From the cell containing the given text, extract its center point as [X, Y] coordinate. 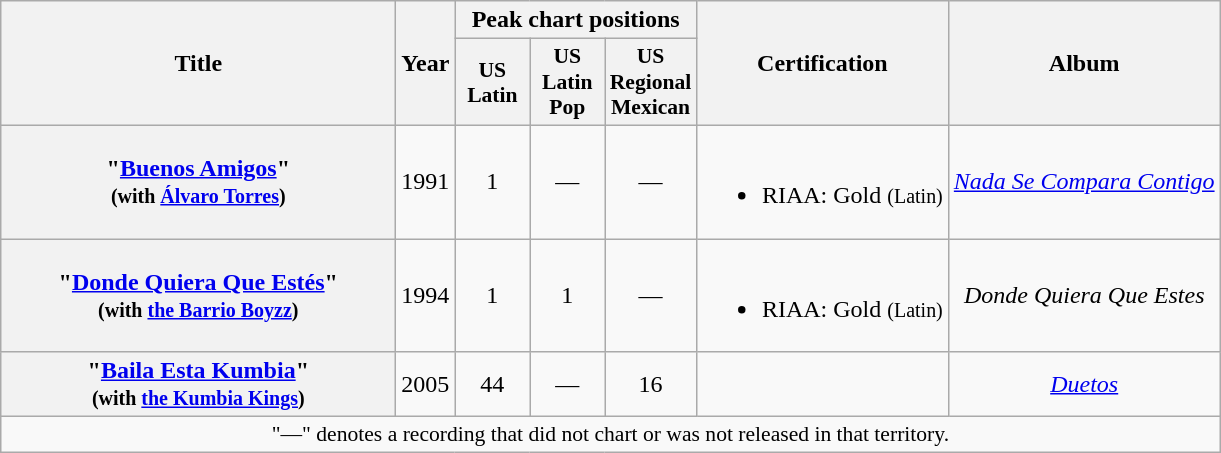
"—" denotes a recording that did not chart or was not released in that territory. [610, 435]
Title [198, 64]
US Regional Mexican [651, 82]
"Baila Esta Kumbia"(with the Kumbia Kings) [198, 384]
Duetos [1084, 384]
US Latin Pop [568, 82]
"Donde Quiera Que Estés"(with the Barrio Boyzz) [198, 294]
16 [651, 384]
Peak chart positions [576, 20]
US Latin [492, 82]
2005 [426, 384]
Certification [822, 64]
"Buenos Amigos"(with Álvaro Torres) [198, 182]
1991 [426, 182]
Album [1084, 64]
Donde Quiera Que Estes [1084, 294]
44 [492, 384]
Nada Se Compara Contigo [1084, 182]
1994 [426, 294]
Year [426, 64]
